Output the (X, Y) coordinate of the center of the cell containing the given text.  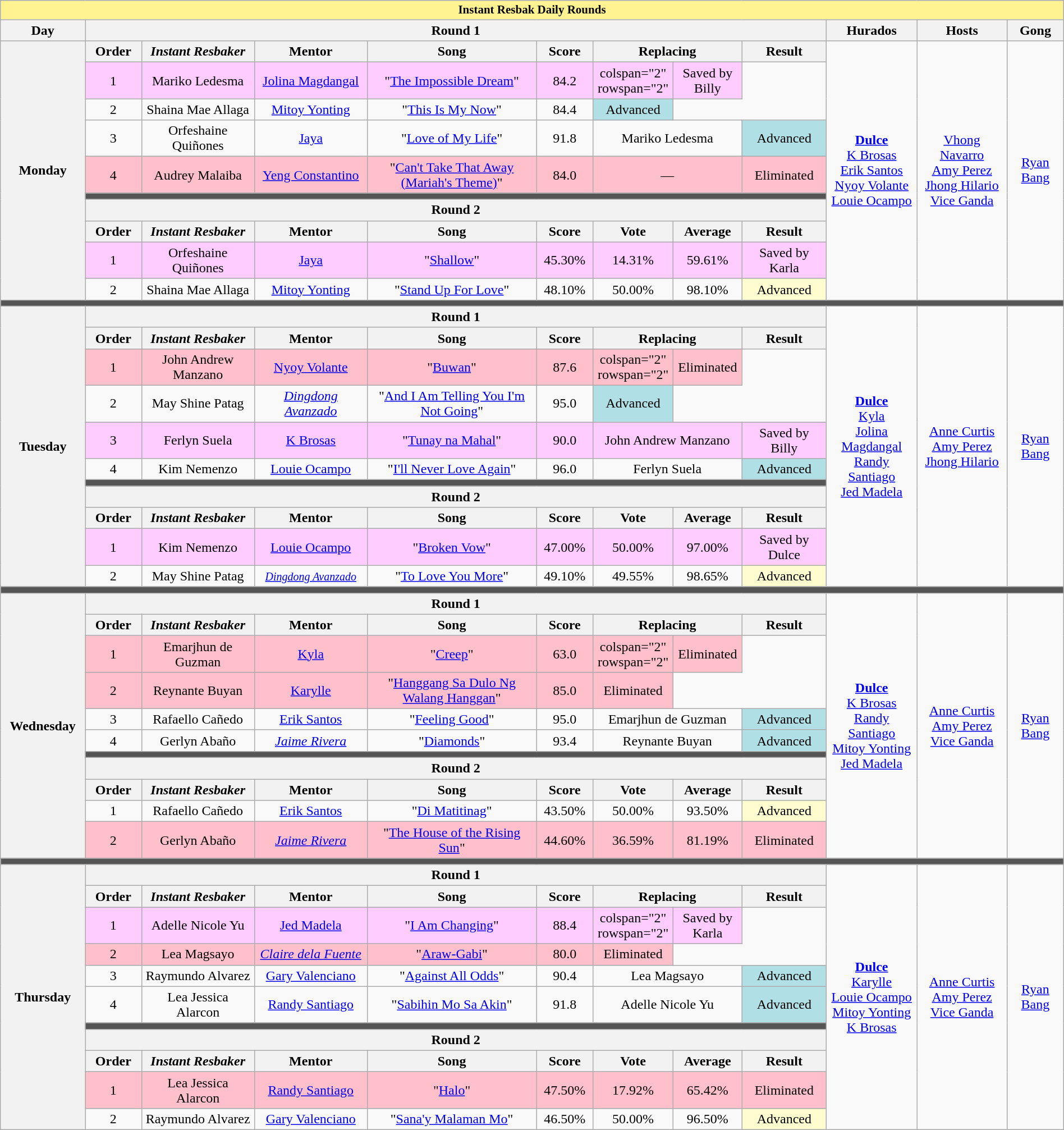
47.00% (565, 547)
"Can't Take That Away (Mariah's Theme)" (452, 175)
Jolina Magdangal (311, 81)
"Di Matitinag" (452, 811)
"The House of the Rising Sun" (452, 840)
"Stand Up For Love" (452, 289)
87.6 (565, 367)
49.55% (633, 576)
46.50% (565, 1119)
K Brosas (311, 440)
44.60% (565, 840)
Anne CurtisAmy PerezJhong Hilario (962, 446)
48.10% (565, 289)
47.50% (565, 1090)
84.0 (565, 175)
Hurados (872, 30)
45.30% (565, 260)
90.0 (565, 440)
Karylle (311, 690)
"I Am Changing" (452, 925)
DulceKylaJolina MagdangalRandy SantiagoJed Madela (872, 446)
88.4 (565, 925)
49.10% (565, 576)
Day (43, 30)
"Sabihin Mo Sa Akin" (452, 1005)
"Sana'y Malaman Mo" (452, 1119)
84.2 (565, 81)
"Broken Vow" (452, 547)
80.0 (565, 954)
"Shallow" (452, 260)
Audrey Malaiba (198, 175)
93.4 (565, 740)
98.10% (708, 289)
"Love of My Life" (452, 138)
DulceKarylleLouie OcampoMitoy YontingK Brosas (872, 997)
97.00% (708, 547)
84.4 (565, 109)
Hosts (962, 30)
DulceK BrosasErik SantosNyoy VolanteLouie Ocampo (872, 171)
Jed Madela (311, 925)
— (667, 175)
Thursday (43, 997)
"And I Am Telling You I'm Not Going" (452, 404)
Kyla (311, 653)
65.42% (708, 1090)
90.4 (565, 976)
85.0 (565, 690)
Wednesday (43, 725)
"Buwan" (452, 367)
Tuesday (43, 446)
"Halo" (452, 1090)
93.50% (708, 811)
Instant Resbak Daily Rounds (532, 10)
Yeng Constantino (311, 175)
96.0 (565, 469)
Saved by Dulce (785, 547)
"Araw-Gabi" (452, 954)
"I'll Never Love Again" (452, 469)
Monday (43, 171)
43.50% (565, 811)
98.65% (708, 576)
"Hanggang Sa Dulo Ng Walang Hanggan" (452, 690)
81.19% (708, 840)
59.61% (708, 260)
"Diamonds" (452, 740)
63.0 (565, 653)
DulceK BrosasRandy SantiagoMitoy YontingJed Madela (872, 725)
36.59% (633, 840)
96.50% (708, 1119)
"To Love You More" (452, 576)
"Tunay na Mahal" (452, 440)
Vhong NavarroAmy PerezJhong HilarioVice Ganda (962, 171)
"Creep" (452, 653)
Claire dela Fuente (311, 954)
"Feeling Good" (452, 719)
Nyoy Volante (311, 367)
17.92% (633, 1090)
"The Impossible Dream" (452, 81)
Gong (1036, 30)
"This Is My Now" (452, 109)
"Against All Odds" (452, 976)
14.31% (633, 260)
